Capture the cell that displays the provided text and extract its (X, Y) central coordinate. 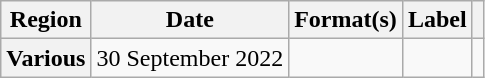
Date (190, 20)
Region (46, 20)
Label (437, 20)
Various (46, 58)
Format(s) (346, 20)
30 September 2022 (190, 58)
